Capture the cell that displays the provided text and extract its (x, y) central coordinate. 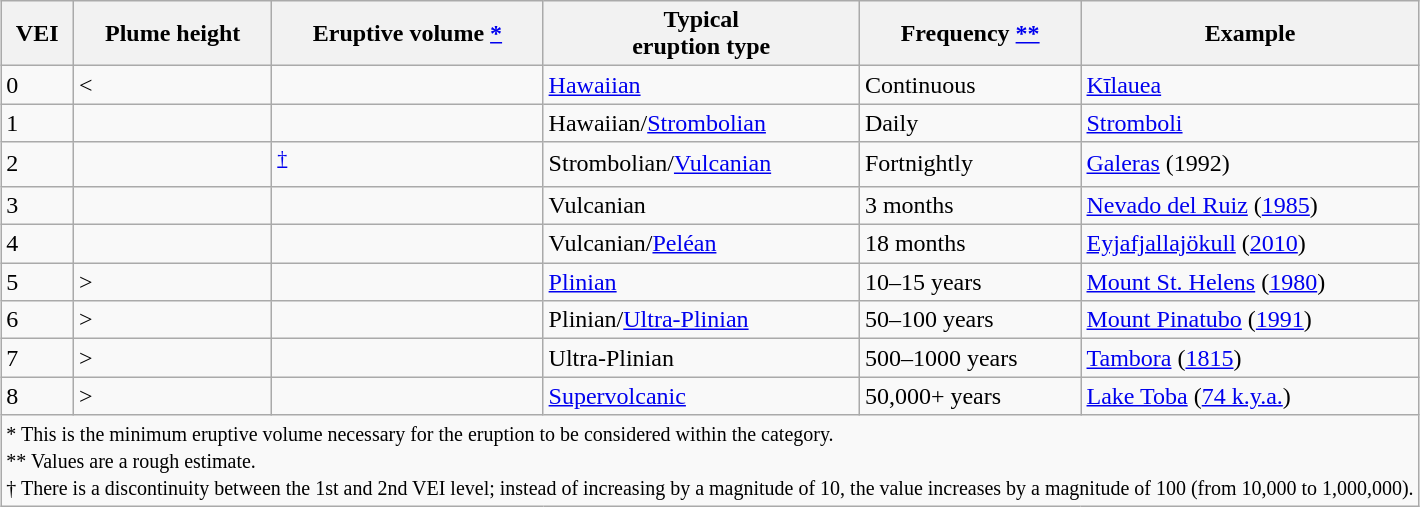
6 (38, 320)
50,000+ years (970, 396)
Stromboli (1250, 123)
Tambora (1815) (1250, 358)
Plinian/Ultra-Plinian (701, 320)
Nevado del Ruiz (1985) (1250, 205)
Vulcanian/Peléan (701, 244)
Ultra-Plinian (701, 358)
Continuous (970, 85)
Eruptive volume * (408, 34)
Hawaiian (701, 85)
8 (38, 396)
Mount St. Helens (1980) (1250, 282)
Supervolcanic (701, 396)
2 (38, 164)
5 (38, 282)
18 months (970, 244)
Galeras (1992) (1250, 164)
Fortnightly (970, 164)
Plume height (173, 34)
Vulcanian (701, 205)
3 months (970, 205)
VEI (38, 34)
Mount Pinatubo (1991) (1250, 320)
< (173, 85)
Hawaiian/Strombolian (701, 123)
Daily (970, 123)
3 (38, 205)
7 (38, 358)
50–100 years (970, 320)
Lake Toba (74 k.y.a.) (1250, 396)
1 (38, 123)
† (408, 164)
4 (38, 244)
Plinian (701, 282)
Eyjafjallajökull (2010) (1250, 244)
Example (1250, 34)
500–1000 years (970, 358)
0 (38, 85)
Kīlauea (1250, 85)
Strombolian/Vulcanian (701, 164)
Frequency ** (970, 34)
Typicaleruption type (701, 34)
10–15 years (970, 282)
